Search for the cell housing the specified text and yield its [x, y] center coordinate. 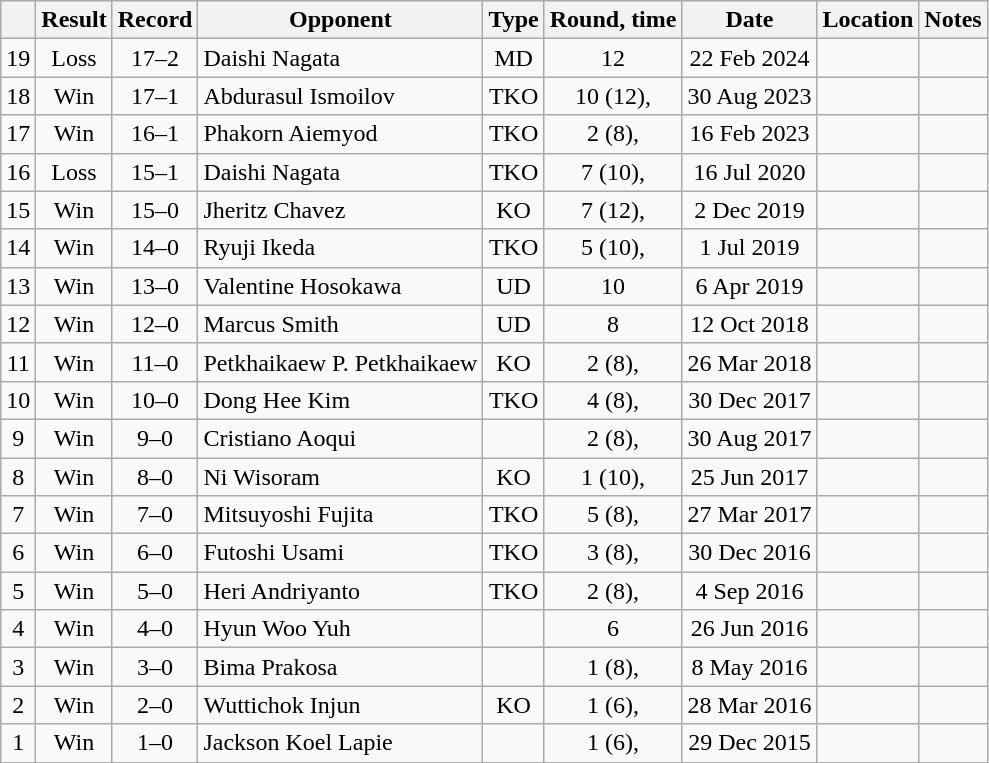
1 [18, 743]
16 Feb 2023 [750, 134]
28 Mar 2016 [750, 705]
29 Dec 2015 [750, 743]
14–0 [155, 248]
2 Dec 2019 [750, 210]
17–1 [155, 96]
Notes [953, 20]
5–0 [155, 591]
Ni Wisoram [340, 477]
Result [74, 20]
16 [18, 172]
3–0 [155, 667]
14 [18, 248]
27 Mar 2017 [750, 515]
9 [18, 438]
Futoshi Usami [340, 553]
Type [514, 20]
MD [514, 58]
Hyun Woo Yuh [340, 629]
4 Sep 2016 [750, 591]
15–1 [155, 172]
Jackson Koel Lapie [340, 743]
19 [18, 58]
3 [18, 667]
Marcus Smith [340, 324]
12–0 [155, 324]
11–0 [155, 362]
26 Mar 2018 [750, 362]
15 [18, 210]
7 (12), [613, 210]
10–0 [155, 400]
13–0 [155, 286]
6 Apr 2019 [750, 286]
6–0 [155, 553]
Phakorn Aiemyod [340, 134]
22 Feb 2024 [750, 58]
Bima Prakosa [340, 667]
Valentine Hosokawa [340, 286]
16–1 [155, 134]
26 Jun 2016 [750, 629]
Round, time [613, 20]
Date [750, 20]
Location [868, 20]
25 Jun 2017 [750, 477]
11 [18, 362]
30 Dec 2017 [750, 400]
10 (12), [613, 96]
2–0 [155, 705]
7 [18, 515]
4 [18, 629]
17–2 [155, 58]
5 [18, 591]
1 (8), [613, 667]
9–0 [155, 438]
Abdurasul Ismoilov [340, 96]
3 (8), [613, 553]
4 (8), [613, 400]
Jheritz Chavez [340, 210]
17 [18, 134]
1 Jul 2019 [750, 248]
Petkhaikaew P. Petkhaikaew [340, 362]
8–0 [155, 477]
1 (10), [613, 477]
16 Jul 2020 [750, 172]
30 Aug 2023 [750, 96]
Heri Andriyanto [340, 591]
18 [18, 96]
8 May 2016 [750, 667]
1–0 [155, 743]
Cristiano Aoqui [340, 438]
Mitsuyoshi Fujita [340, 515]
Ryuji Ikeda [340, 248]
4–0 [155, 629]
15–0 [155, 210]
12 Oct 2018 [750, 324]
Record [155, 20]
7 (10), [613, 172]
5 (10), [613, 248]
2 [18, 705]
7–0 [155, 515]
30 Dec 2016 [750, 553]
5 (8), [613, 515]
30 Aug 2017 [750, 438]
13 [18, 286]
Wuttichok Injun [340, 705]
Dong Hee Kim [340, 400]
Opponent [340, 20]
